Locate the cell with the specified text and output its (X, Y) center coordinate. 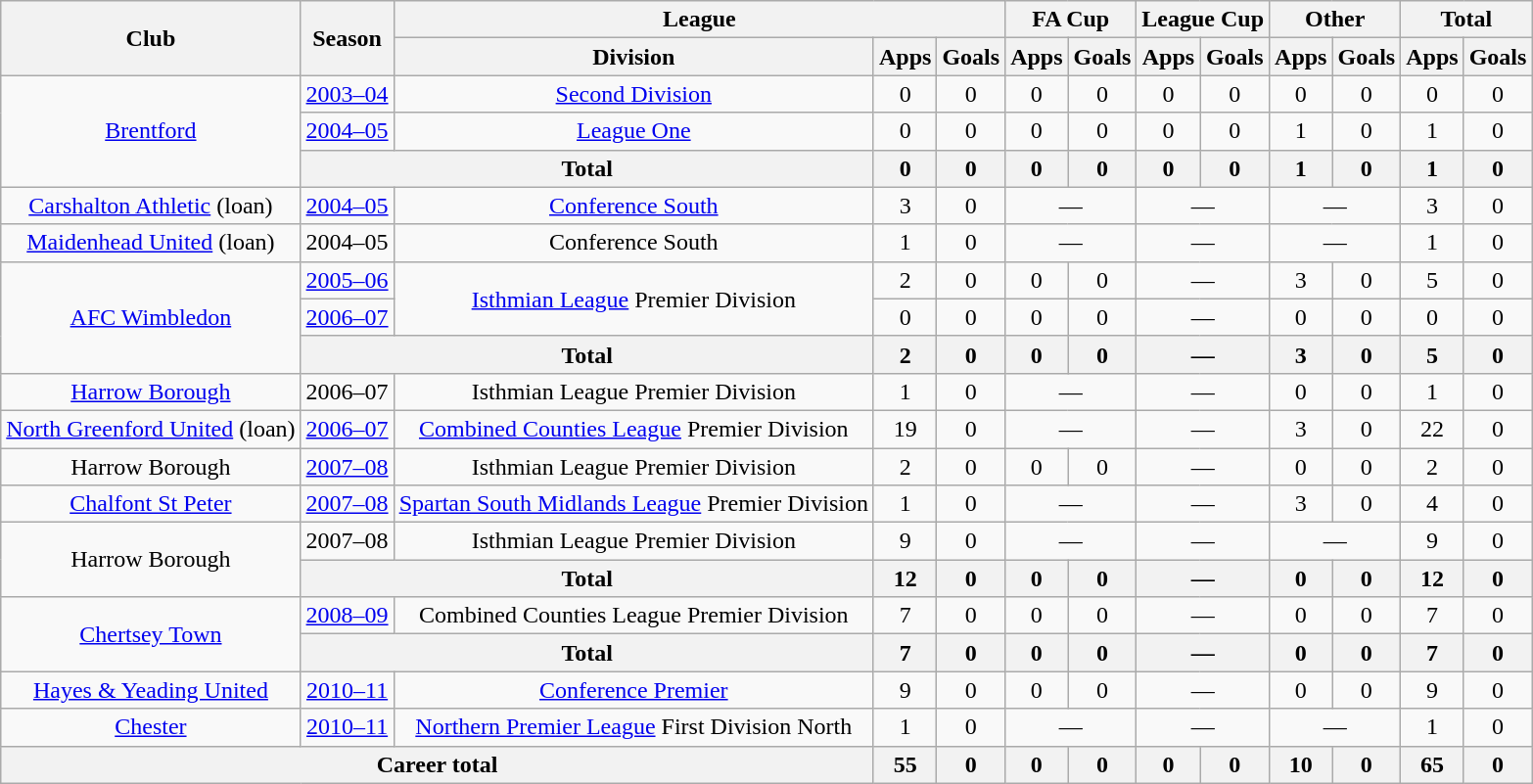
Hayes & Yeading United (151, 690)
Other (1335, 20)
10 (1301, 764)
55 (905, 764)
65 (1432, 764)
Maidenhead United (loan) (151, 243)
Chertsey Town (151, 634)
Club (151, 38)
FA Cup (1071, 20)
League Cup (1203, 20)
Carshalton Athletic (loan) (151, 206)
Brentford (151, 131)
19 (905, 429)
2005–06 (347, 280)
Spartan South Midlands League Premier Division (633, 504)
Northern Premier League First Division North (633, 727)
League One (633, 131)
Chester (151, 727)
Division (633, 57)
North Greenford United (loan) (151, 429)
League (699, 20)
2003–04 (347, 94)
Season (347, 38)
Second Division (633, 94)
2008–09 (347, 616)
Conference Premier (633, 690)
4 (1432, 504)
Career total (438, 764)
Chalfont St Peter (151, 504)
22 (1432, 429)
AFC Wimbledon (151, 317)
